Output the [X, Y] coordinate of the center of the cell containing the given text.  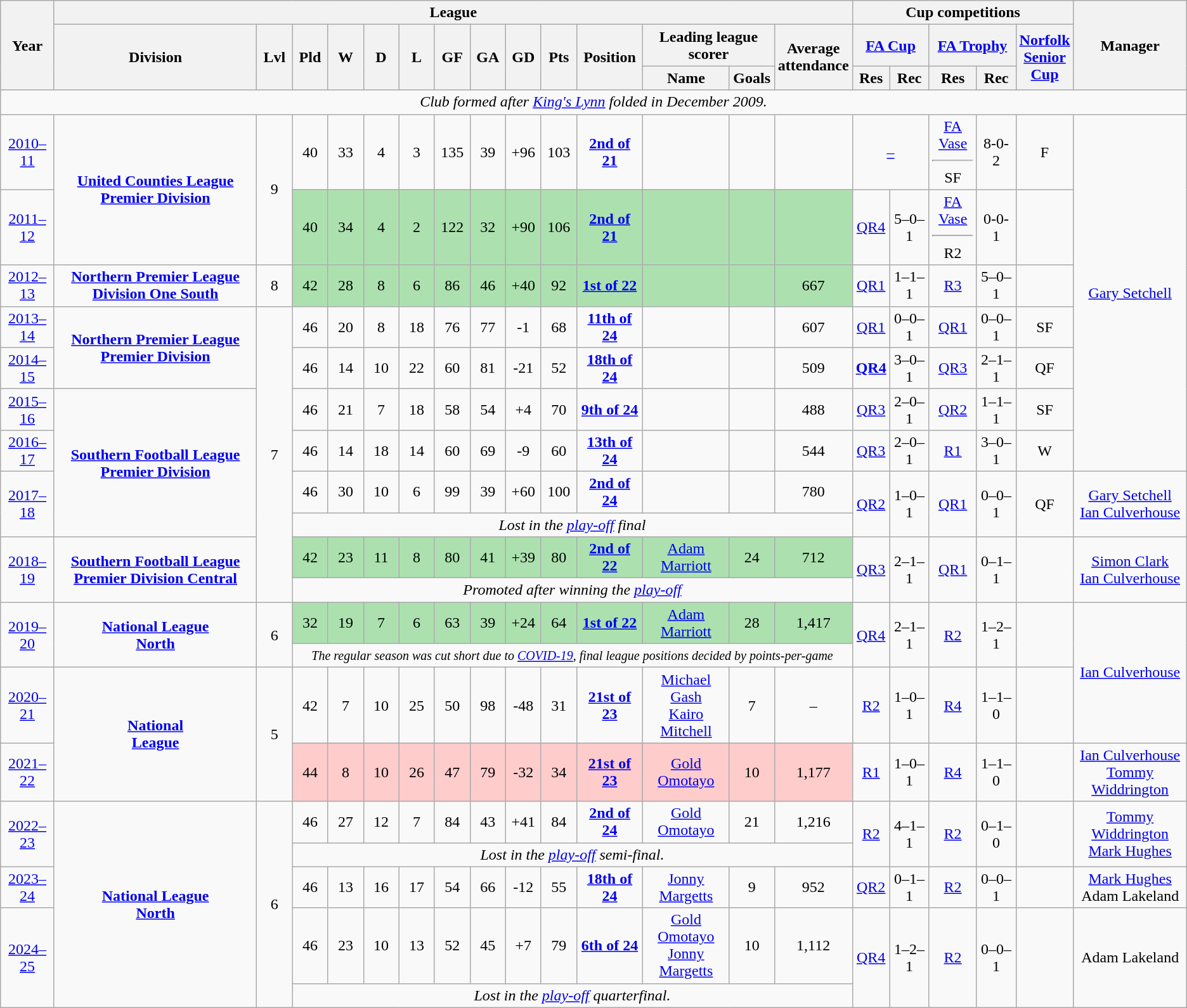
1,417 [813, 623]
3 [417, 152]
544 [813, 450]
488 [813, 410]
Name [686, 78]
Mark HughesAdam Lakeland [1130, 888]
2nd of 22 [609, 558]
Goals [752, 78]
-32 [523, 772]
667 [813, 285]
Gary SetchellIan Culverhouse [1130, 503]
GD [523, 57]
Averageattendance [813, 57]
+60 [523, 492]
92 [559, 285]
-48 [523, 705]
2012–13 [28, 285]
8-0-2 [996, 152]
1,112 [813, 946]
Southern Football LeaguePremier Division [155, 463]
L [417, 57]
Michael GashKairo Mitchell [686, 705]
12 [381, 822]
-21 [523, 368]
2017–18 [28, 503]
780 [813, 492]
Gold OmotayoJonny Margetts [686, 946]
2021–22 [28, 772]
2019–20 [28, 635]
Pld [310, 57]
103 [559, 152]
Northern Premier League Division One South [155, 285]
Lost in the play-off final [572, 524]
58 [452, 410]
122 [452, 227]
45 [488, 946]
41 [488, 558]
106 [559, 227]
GA [488, 57]
952 [813, 888]
76 [452, 327]
R3 [952, 285]
FA Cup [890, 46]
20 [346, 327]
Cup competitions [963, 13]
100 [559, 492]
24 [752, 558]
86 [452, 285]
69 [488, 450]
2020–21 [28, 705]
30 [346, 492]
+90 [523, 227]
+4 [523, 410]
9th of 24 [609, 410]
2024–25 [28, 957]
+39 [523, 558]
99 [452, 492]
Jonny Margetts [686, 888]
25 [417, 705]
NationalLeague [155, 734]
2016–17 [28, 450]
Lost in the play-off quarterfinal. [572, 995]
0-0-1 [996, 227]
19 [346, 623]
2018–19 [28, 569]
13th of 24 [609, 450]
1,177 [813, 772]
+24 [523, 623]
2023–24 [28, 888]
+7 [523, 946]
Ian CulverhouseTommy Widdrington [1130, 772]
70 [559, 410]
Northern Premier LeaguePremier Division [155, 347]
The regular season was cut short due to COVID-19, final league positions decided by points-per-game [572, 656]
F [1045, 152]
Division [155, 57]
2011–12 [28, 227]
2 [417, 227]
63 [452, 623]
-12 [523, 888]
Southern Football LeaguePremier Division Central [155, 569]
Simon ClarkIan Culverhouse [1130, 569]
43 [488, 822]
135 [452, 152]
47 [452, 772]
50 [452, 705]
55 [559, 888]
-1 [523, 327]
FA VaseR2 [952, 227]
United Counties League Premier Division [155, 190]
Year [28, 46]
Position [609, 57]
98 [488, 705]
31 [559, 705]
1,216 [813, 822]
5 [275, 734]
22 [417, 368]
Tommy WiddringtonMark Hughes [1130, 834]
77 [488, 327]
27 [346, 822]
64 [559, 623]
FA Trophy [973, 46]
2015–16 [28, 410]
6th of 24 [609, 946]
Gary Setchell [1130, 293]
+96 [523, 152]
GF [452, 57]
NorfolkSeniorCup [1045, 57]
26 [417, 772]
Adam Lakeland [1130, 957]
11th of 24 [609, 327]
0–1–0 [996, 834]
509 [813, 368]
2010–11 [28, 152]
Promoted after winning the play-off [572, 590]
Club formed after King's Lynn folded in December 2009. [593, 102]
2014–15 [28, 368]
Leading league scorer [709, 46]
D [381, 57]
League [453, 13]
+40 [523, 285]
FA VaseSF [952, 152]
+41 [523, 822]
712 [813, 558]
68 [559, 327]
Lost in the play-off semi-final. [572, 855]
Ian Culverhouse [1130, 673]
607 [813, 327]
Lvl [275, 57]
66 [488, 888]
Pts [559, 57]
81 [488, 368]
2013–14 [28, 327]
2022–23 [28, 834]
-9 [523, 450]
4–1–1 [909, 834]
17 [417, 888]
44 [310, 772]
11 [381, 558]
16 [381, 888]
33 [346, 152]
Manager [1130, 46]
